Identify which cell holds the provided text, then report its (x, y) central coordinate. 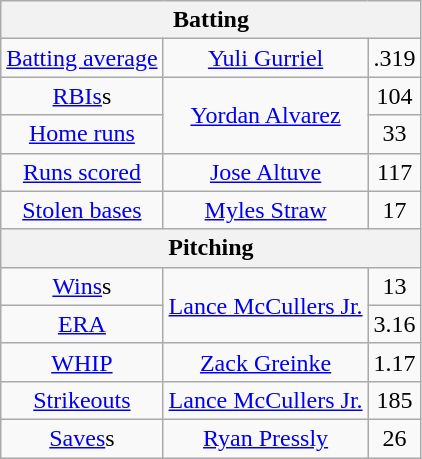
ERA (82, 324)
Yuli Gurriel (266, 58)
Savess (82, 438)
33 (394, 134)
RBIss (82, 96)
Stolen bases (82, 210)
Pitching (211, 248)
Zack Greinke (266, 362)
3.16 (394, 324)
Batting average (82, 58)
117 (394, 172)
17 (394, 210)
Winss (82, 286)
Jose Altuve (266, 172)
1.17 (394, 362)
Strikeouts (82, 400)
Home runs (82, 134)
13 (394, 286)
Batting (211, 20)
.319 (394, 58)
Yordan Alvarez (266, 115)
Myles Straw (266, 210)
26 (394, 438)
104 (394, 96)
WHIP (82, 362)
Runs scored (82, 172)
185 (394, 400)
Ryan Pressly (266, 438)
